Determine the (x, y) coordinate at the center of the cell enclosing the given text.  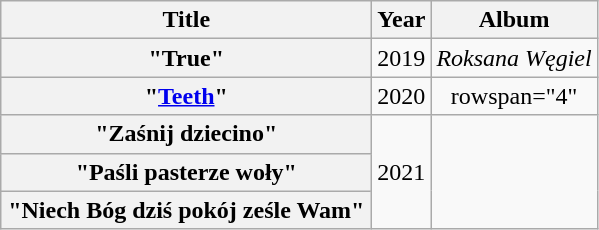
2020 (402, 96)
"True" (186, 58)
Roksana Węgiel (514, 58)
rowspan="4" (514, 96)
2021 (402, 172)
"Teeth" (186, 96)
Title (186, 20)
"Paśli pasterze woły" (186, 172)
"Niech Bóg dziś pokój ześle Wam" (186, 210)
Album (514, 20)
Year (402, 20)
2019 (402, 58)
"Zaśnij dziecino" (186, 134)
